Return [X, Y] of the center of cell containing provided text 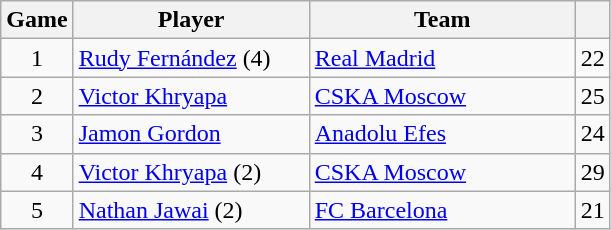
Real Madrid [442, 58]
Team [442, 20]
3 [37, 134]
1 [37, 58]
Player [191, 20]
24 [592, 134]
Jamon Gordon [191, 134]
5 [37, 210]
Victor Khryapa [191, 96]
Nathan Jawai (2) [191, 210]
22 [592, 58]
29 [592, 172]
2 [37, 96]
Rudy Fernández (4) [191, 58]
Game [37, 20]
Anadolu Efes [442, 134]
21 [592, 210]
4 [37, 172]
Victor Khryapa (2) [191, 172]
FC Barcelona [442, 210]
25 [592, 96]
